Pinpoint the cell where the given text exists, returning its [X, Y] midpoint coordinate. 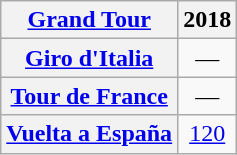
Grand Tour [90, 20]
Vuelta a España [90, 134]
Giro d'Italia [90, 58]
120 [208, 134]
Tour de France [90, 96]
2018 [208, 20]
